Detect which cell encompasses the target text, then output its (X, Y) center coordinate. 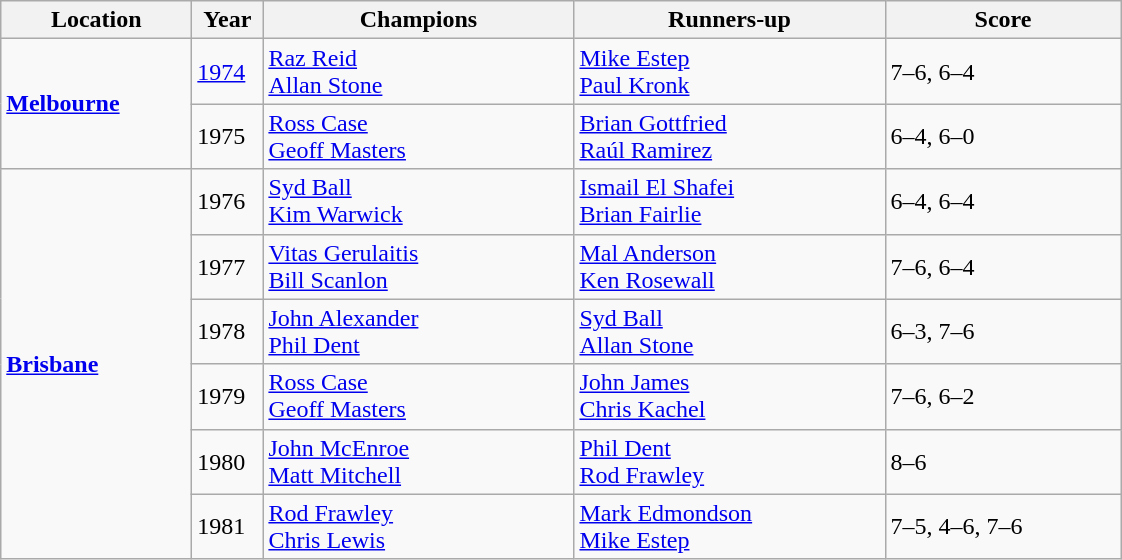
Mark Edmondson Mike Estep (730, 526)
John James Chris Kachel (730, 396)
Year (228, 20)
1981 (228, 526)
6–3, 7–6 (1003, 332)
1975 (228, 136)
Syd Ball Kim Warwick (418, 202)
1977 (228, 266)
6–4, 6–4 (1003, 202)
Mike Estep Paul Kronk (730, 72)
Brisbane (96, 364)
6–4, 6–0 (1003, 136)
Phil Dent Rod Frawley (730, 462)
Vitas Gerulaitis Bill Scanlon (418, 266)
8–6 (1003, 462)
Location (96, 20)
1979 (228, 396)
1974 (228, 72)
Syd Ball Allan Stone (730, 332)
John Alexander Phil Dent (418, 332)
Score (1003, 20)
1980 (228, 462)
1978 (228, 332)
Ismail El Shafei Brian Fairlie (730, 202)
Runners-up (730, 20)
Brian Gottfried Raúl Ramirez (730, 136)
Raz Reid Allan Stone (418, 72)
7–6, 6–2 (1003, 396)
John McEnroe Matt Mitchell (418, 462)
1976 (228, 202)
Champions (418, 20)
Mal Anderson Ken Rosewall (730, 266)
Melbourne (96, 104)
7–5, 4–6, 7–6 (1003, 526)
Rod Frawley Chris Lewis (418, 526)
